Return the (X, Y) coordinate for the center point of the cell that contains the specified text.  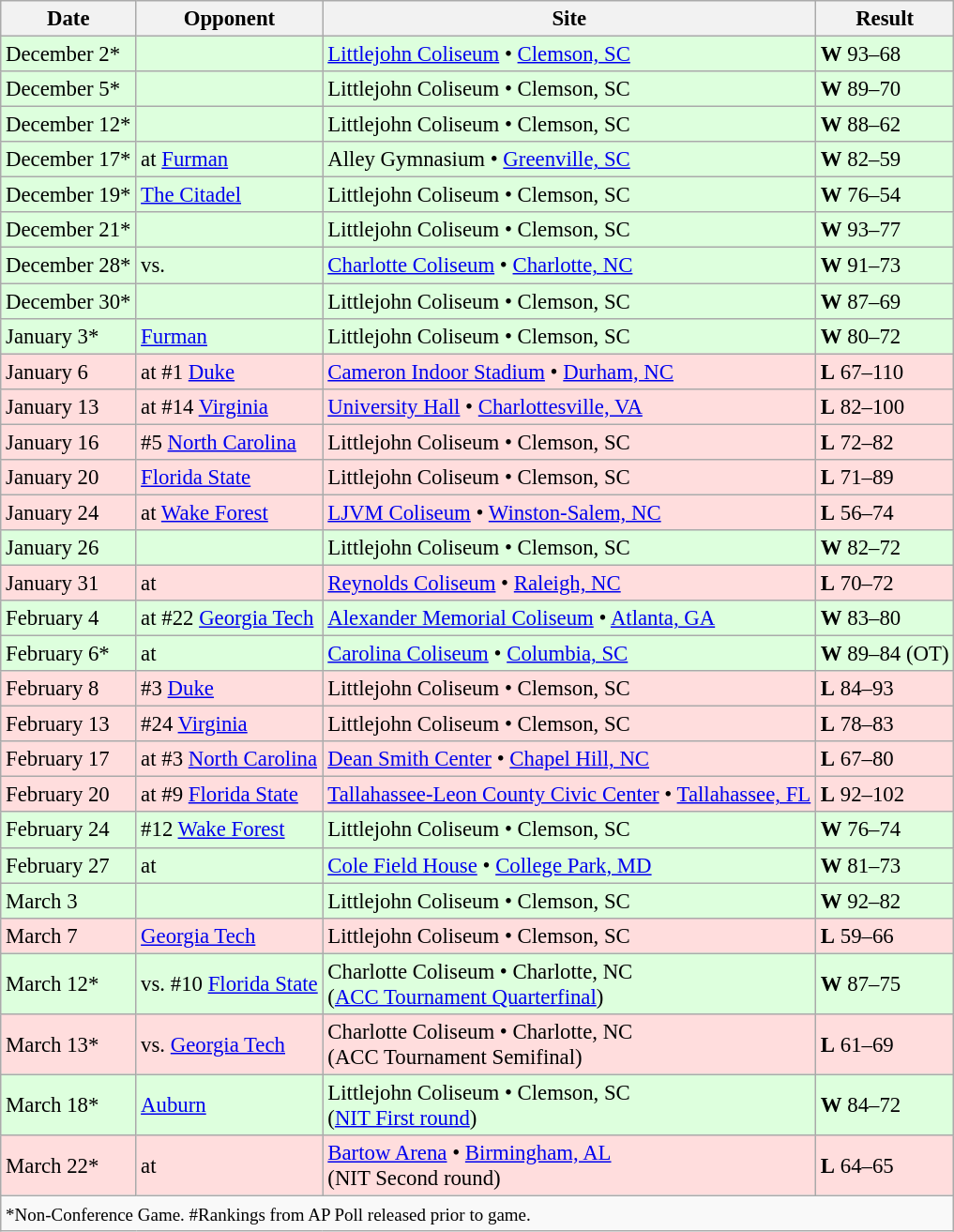
Cole Field House • College Park, MD (569, 865)
W 80–72 (886, 336)
W 93–68 (886, 54)
Dean Smith Center • Chapel Hill, NC (569, 759)
Cameron Indoor Stadium • Durham, NC (569, 372)
L 92–102 (886, 795)
January 16 (68, 442)
*Non-Conference Game. #Rankings from AP Poll released prior to game. (477, 1213)
February 13 (68, 724)
Alexander Memorial Coliseum • Atlanta, GA (569, 618)
vs. Georgia Tech (229, 1045)
Charlotte Coliseum • Charlotte, NC (569, 266)
Result (886, 19)
W 89–70 (886, 89)
Alley Gymnasium • Greenville, SC (569, 160)
LJVM Coliseum • Winston-Salem, NC (569, 512)
March 18* (68, 1105)
Opponent (229, 19)
#12 Wake Forest (229, 830)
at #1 Duke (229, 372)
Reynolds Coliseum • Raleigh, NC (569, 583)
at #14 Virginia (229, 406)
W 89–84 (OT) (886, 654)
February 4 (68, 618)
Site (569, 19)
December 28* (68, 266)
March 12* (68, 983)
February 20 (68, 795)
February 27 (68, 865)
February 17 (68, 759)
L 78–83 (886, 724)
March 3 (68, 901)
W 81–73 (886, 865)
December 2* (68, 54)
December 5* (68, 89)
January 31 (68, 583)
December 30* (68, 301)
L 84–93 (886, 689)
February 8 (68, 689)
at #9 Florida State (229, 795)
Carolina Coliseum • Columbia, SC (569, 654)
December 19* (68, 195)
December 21* (68, 230)
Furman (229, 336)
W 93–77 (886, 230)
W 76–54 (886, 195)
L 70–72 (886, 583)
Bartow Arena • Birmingham, AL(NIT Second round) (569, 1165)
University Hall • Charlottesville, VA (569, 406)
W 88–62 (886, 125)
#5 North Carolina (229, 442)
L 59–66 (886, 935)
February 24 (68, 830)
March 13* (68, 1045)
W 82–59 (886, 160)
W 92–82 (886, 901)
#24 Virginia (229, 724)
at #3 North Carolina (229, 759)
W 91–73 (886, 266)
W 83–80 (886, 618)
W 76–74 (886, 830)
#3 Duke (229, 689)
Georgia Tech (229, 935)
March 22* (68, 1165)
March 7 (68, 935)
Florida State (229, 478)
L 56–74 (886, 512)
Littlejohn Coliseum • Clemson, SC(NIT First round) (569, 1105)
W 84–72 (886, 1105)
December 12* (68, 125)
Tallahassee-Leon County Civic Center • Tallahassee, FL (569, 795)
at #22 Georgia Tech (229, 618)
L 82–100 (886, 406)
Auburn (229, 1105)
February 6* (68, 654)
January 3* (68, 336)
Charlotte Coliseum • Charlotte, NC(ACC Tournament Quarterfinal) (569, 983)
vs. #10 Florida State (229, 983)
The Citadel (229, 195)
L 72–82 (886, 442)
January 20 (68, 478)
Charlotte Coliseum • Charlotte, NC(ACC Tournament Semifinal) (569, 1045)
January 26 (68, 548)
January 6 (68, 372)
L 71–89 (886, 478)
L 64–65 (886, 1165)
at Wake Forest (229, 512)
W 82–72 (886, 548)
L 61–69 (886, 1045)
at Furman (229, 160)
January 24 (68, 512)
L 67–80 (886, 759)
W 87–75 (886, 983)
December 17* (68, 160)
vs. (229, 266)
Date (68, 19)
W 87–69 (886, 301)
L 67–110 (886, 372)
January 13 (68, 406)
